Identify which cell holds the provided text, then report its (x, y) central coordinate. 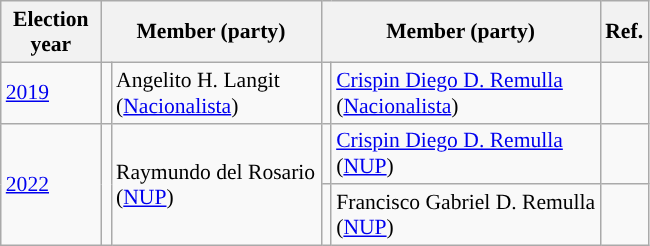
2022 (51, 184)
Francisco Gabriel D. Remulla(NUP) (466, 216)
Raymundo del Rosario(NUP) (216, 184)
2019 (51, 92)
Ref. (624, 32)
Electionyear (51, 32)
Angelito H. Langit(Nacionalista) (216, 92)
Crispin Diego D. Remulla(NUP) (466, 154)
Crispin Diego D. Remulla(Nacionalista) (466, 92)
